From the cell containing the given text, extract its center point as [X, Y] coordinate. 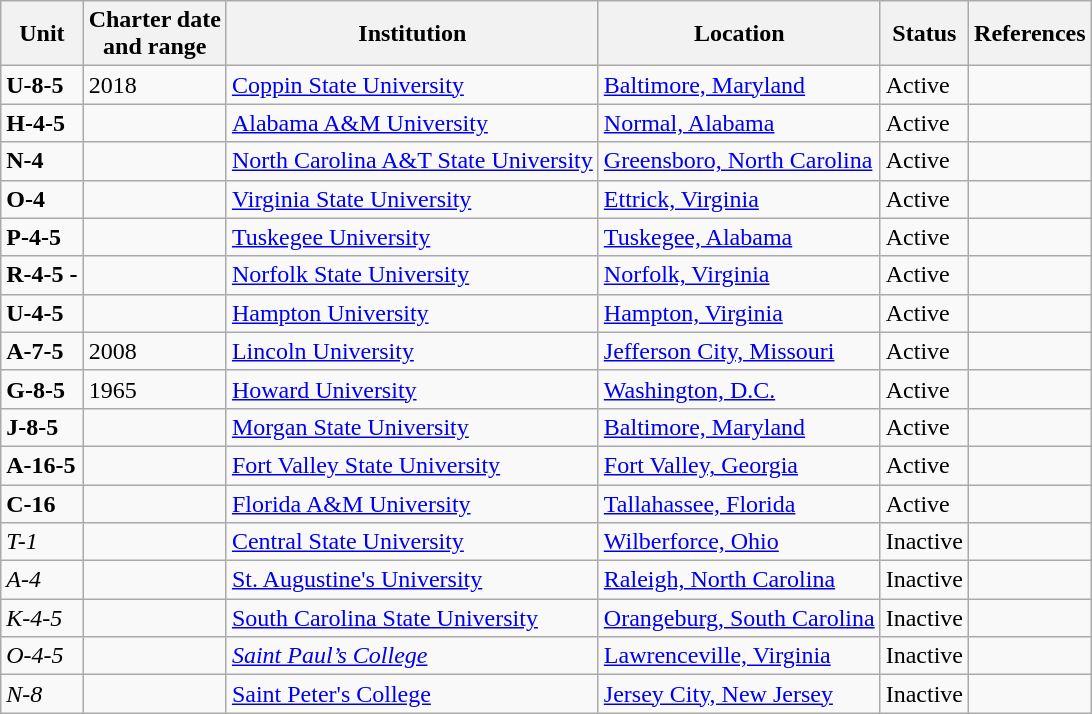
A-16-5 [42, 465]
Wilberforce, Ohio [739, 542]
Fort Valley State University [412, 465]
Morgan State University [412, 427]
Ettrick, Virginia [739, 199]
Norfolk State University [412, 275]
Lawrenceville, Virginia [739, 656]
U-8-5 [42, 85]
2008 [154, 351]
J-8-5 [42, 427]
Tuskegee University [412, 237]
N-4 [42, 161]
St. Augustine's University [412, 580]
O-4-5 [42, 656]
A-7-5 [42, 351]
References [1030, 34]
Fort Valley, Georgia [739, 465]
Unit [42, 34]
Howard University [412, 389]
Washington, D.C. [739, 389]
K-4-5 [42, 618]
Coppin State University [412, 85]
C-16 [42, 503]
Raleigh, North Carolina [739, 580]
A-4 [42, 580]
Tallahassee, Florida [739, 503]
Saint Peter's College [412, 694]
North Carolina A&T State University [412, 161]
Greensboro, North Carolina [739, 161]
Hampton, Virginia [739, 313]
1965 [154, 389]
Orangeburg, South Carolina [739, 618]
Charter dateand range [154, 34]
U-4-5 [42, 313]
Jefferson City, Missouri [739, 351]
Saint Paul’s College [412, 656]
Hampton University [412, 313]
R-4-5 - [42, 275]
Institution [412, 34]
2018 [154, 85]
Lincoln University [412, 351]
Jersey City, New Jersey [739, 694]
Location [739, 34]
Status [924, 34]
Alabama A&M University [412, 123]
G-8-5 [42, 389]
Normal, Alabama [739, 123]
O-4 [42, 199]
H-4-5 [42, 123]
N-8 [42, 694]
Virginia State University [412, 199]
T-1 [42, 542]
Florida A&M University [412, 503]
Central State University [412, 542]
P-4-5 [42, 237]
Norfolk, Virginia [739, 275]
South Carolina State University [412, 618]
Tuskegee, Alabama [739, 237]
